Detect which cell encompasses the target text, then output its (x, y) center coordinate. 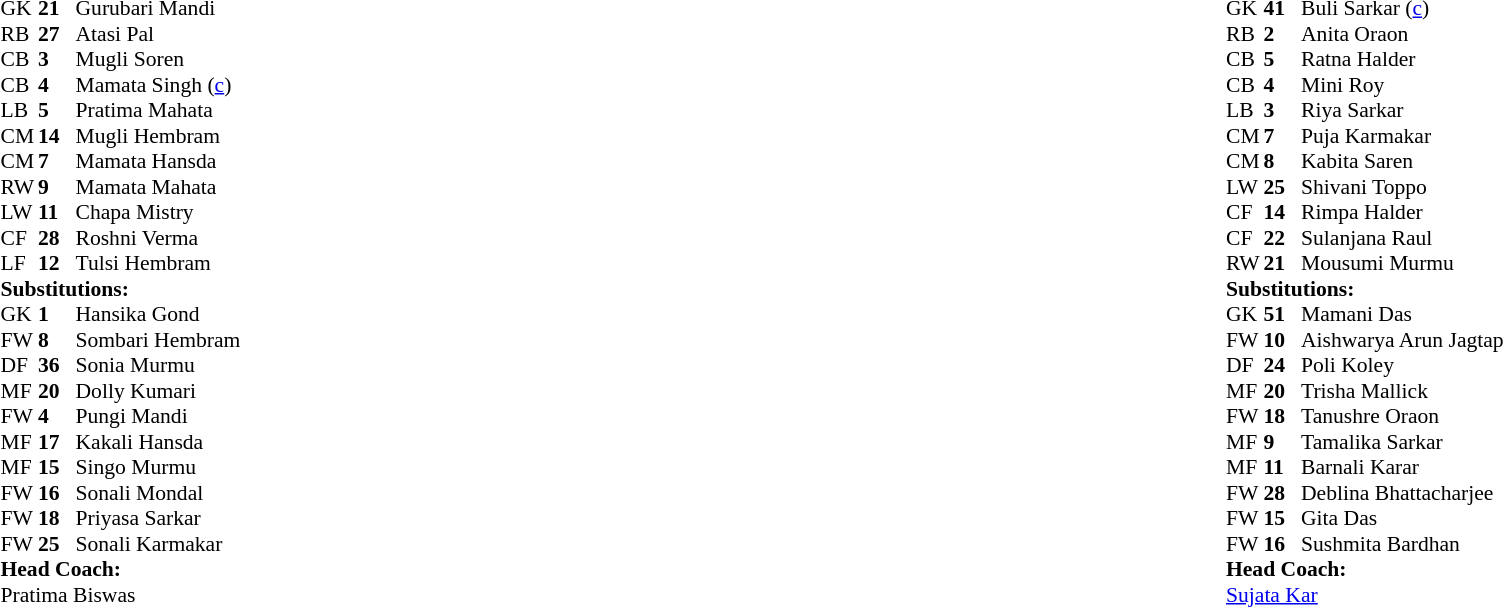
Mamata Singh (c) (158, 85)
Pungi Mandi (158, 417)
21 (1283, 263)
Sonali Karmakar (158, 544)
Mugli Soren (158, 59)
22 (1283, 238)
Mugli Hembram (158, 136)
27 (57, 34)
Pratima Mahata (158, 111)
Atasi Pal (158, 34)
24 (1283, 365)
Singo Murmu (158, 467)
1 (57, 315)
10 (1283, 340)
Roshni Verma (158, 238)
Dolly Kumari (158, 391)
Substitutions: (120, 289)
Kakali Hansda (158, 442)
2 (1283, 34)
Hansika Gond (158, 315)
17 (57, 442)
Sonali Mondal (158, 493)
Head Coach: (120, 569)
Priyasa Sarkar (158, 519)
Mamata Hansda (158, 161)
12 (57, 263)
LF (19, 263)
Mamata Mahata (158, 187)
Chapa Mistry (158, 213)
51 (1283, 315)
36 (57, 365)
Sombari Hembram (158, 340)
Tulsi Hembram (158, 263)
Sonia Murmu (158, 365)
